Find where the given text appears and provide that cell's center as [X, Y] coordinate. 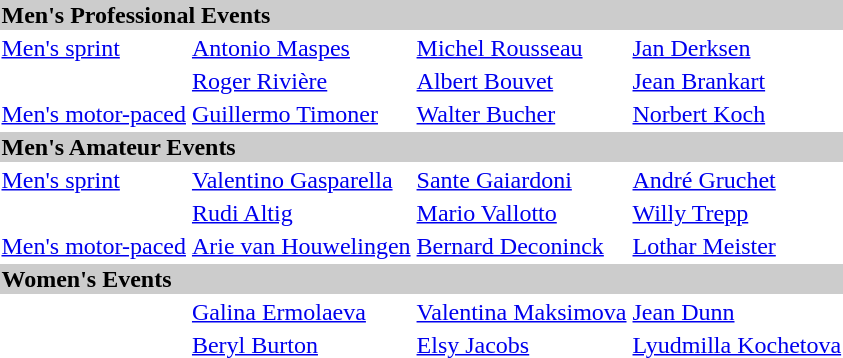
Lothar Meister [737, 246]
Rudi Altig [301, 213]
Albert Bouvet [522, 81]
Men's Amateur Events [422, 147]
Bernard Deconinck [522, 246]
Galina Ermolaeva [301, 312]
Walter Bucher [522, 114]
Antonio Maspes [301, 48]
Norbert Koch [737, 114]
André Gruchet [737, 180]
Jean Brankart [737, 81]
Roger Rivière [301, 81]
Sante Gaiardoni [522, 180]
Michel Rousseau [522, 48]
Willy Trepp [737, 213]
Valentina Maksimova [522, 312]
Jan Derksen [737, 48]
Arie van Houwelingen [301, 246]
Valentino Gasparella [301, 180]
Guillermo Timoner [301, 114]
Men's Professional Events [422, 15]
Mario Vallotto [522, 213]
Jean Dunn [737, 312]
Women's Events [422, 279]
